Extract the (X, Y) coordinate from the center of the cell holding the provided text.  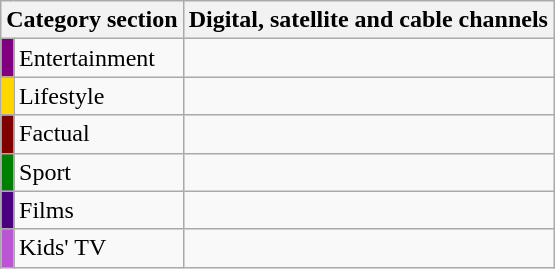
Entertainment (99, 58)
Lifestyle (99, 96)
Digital, satellite and cable channels (368, 20)
Factual (99, 134)
Category section (92, 20)
Sport (99, 172)
Films (99, 210)
Kids' TV (99, 248)
